Capture the cell that displays the provided text and extract its [X, Y] central coordinate. 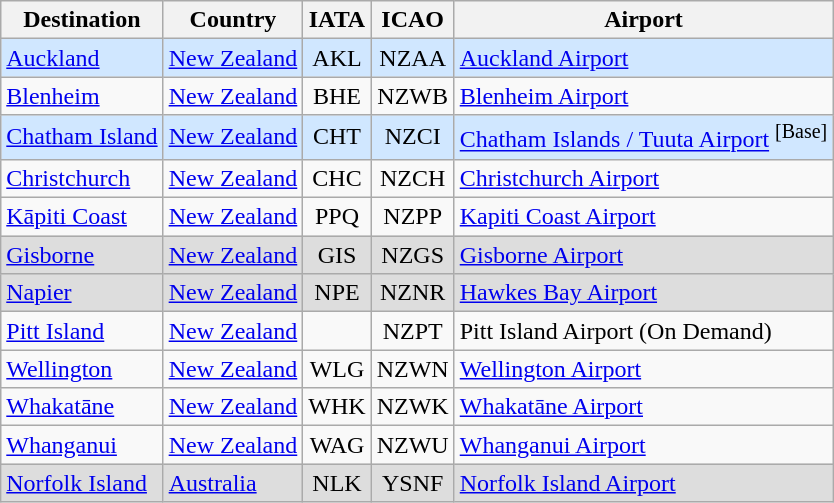
NZCI [412, 138]
Christchurch Airport [644, 178]
CHT [337, 138]
AKL [337, 58]
Blenheim [82, 96]
NZAA [412, 58]
Country [233, 20]
WHK [337, 407]
Whanganui [82, 445]
NZGS [412, 255]
Destination [82, 20]
Whanganui Airport [644, 445]
WAG [337, 445]
NZWK [412, 407]
Norfolk Island Airport [644, 483]
Whakatāne Airport [644, 407]
NZWU [412, 445]
Kāpiti Coast [82, 217]
NZNR [412, 293]
Wellington [82, 369]
NZWN [412, 369]
Pitt Island [82, 331]
Australia [233, 483]
Blenheim Airport [644, 96]
IATA [337, 20]
Napier [82, 293]
Hawkes Bay Airport [644, 293]
PPQ [337, 217]
GIS [337, 255]
Auckland [82, 58]
NZWB [412, 96]
ICAO [412, 20]
WLG [337, 369]
YSNF [412, 483]
NPE [337, 293]
NZPP [412, 217]
BHE [337, 96]
Norfolk Island [82, 483]
Chatham Islands / Tuuta Airport [Base] [644, 138]
Gisborne [82, 255]
Airport [644, 20]
NLK [337, 483]
Kapiti Coast Airport [644, 217]
NZPT [412, 331]
Whakatāne [82, 407]
Wellington Airport [644, 369]
Chatham Island [82, 138]
Gisborne Airport [644, 255]
Auckland Airport [644, 58]
Christchurch [82, 178]
Pitt Island Airport (On Demand) [644, 331]
NZCH [412, 178]
CHC [337, 178]
